For the text-containing cell, return its midpoint in (X, Y) coordinate format. 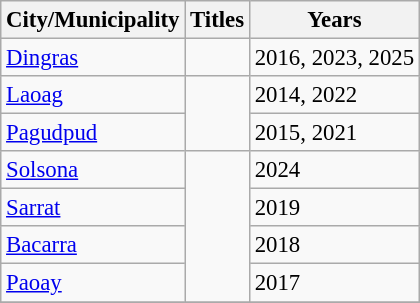
Pagudpud (93, 133)
Laoag (93, 95)
2016, 2023, 2025 (334, 58)
Paoay (93, 283)
Solsona (93, 170)
2018 (334, 245)
2019 (334, 208)
Dingras (93, 58)
Titles (218, 20)
2015, 2021 (334, 133)
2017 (334, 283)
Years (334, 20)
Sarrat (93, 208)
Bacarra (93, 245)
2024 (334, 170)
City/Municipality (93, 20)
2014, 2022 (334, 95)
